Detect which cell encompasses the target text, then output its (X, Y) center coordinate. 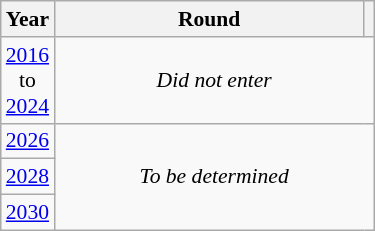
2030 (28, 213)
2016to2024 (28, 80)
2028 (28, 177)
Round (209, 19)
Year (28, 19)
To be determined (214, 176)
Did not enter (214, 80)
2026 (28, 141)
